Identify which cell holds the provided text, then report its (X, Y) central coordinate. 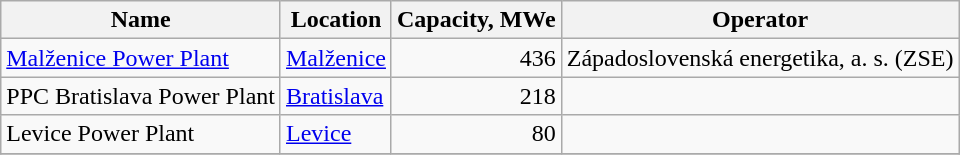
218 (476, 96)
PPC Bratislava Power Plant (141, 96)
Name (141, 20)
Západoslovenská energetika, a. s. (ZSE) (760, 58)
Bratislava (336, 96)
Location (336, 20)
436 (476, 58)
80 (476, 134)
Levice Power Plant (141, 134)
Levice (336, 134)
Operator (760, 20)
Malženice Power Plant (141, 58)
Capacity, MWe (476, 20)
Malženice (336, 58)
